Output the [x, y] coordinate of the center of the cell containing the given text.  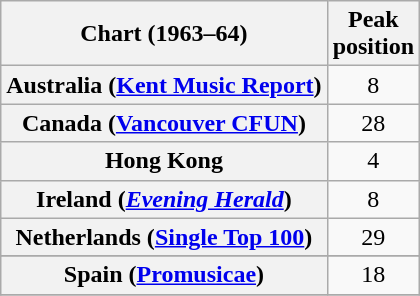
Peakposition [373, 34]
Spain (Promusicae) [164, 275]
18 [373, 275]
Canada (Vancouver CFUN) [164, 123]
Chart (1963–64) [164, 34]
Netherlands (Single Top 100) [164, 237]
28 [373, 123]
Hong Kong [164, 161]
4 [373, 161]
29 [373, 237]
Australia (Kent Music Report) [164, 85]
Ireland (Evening Herald) [164, 199]
